Scan for the cell matching the given text and deliver its (x, y) coordinate at center. 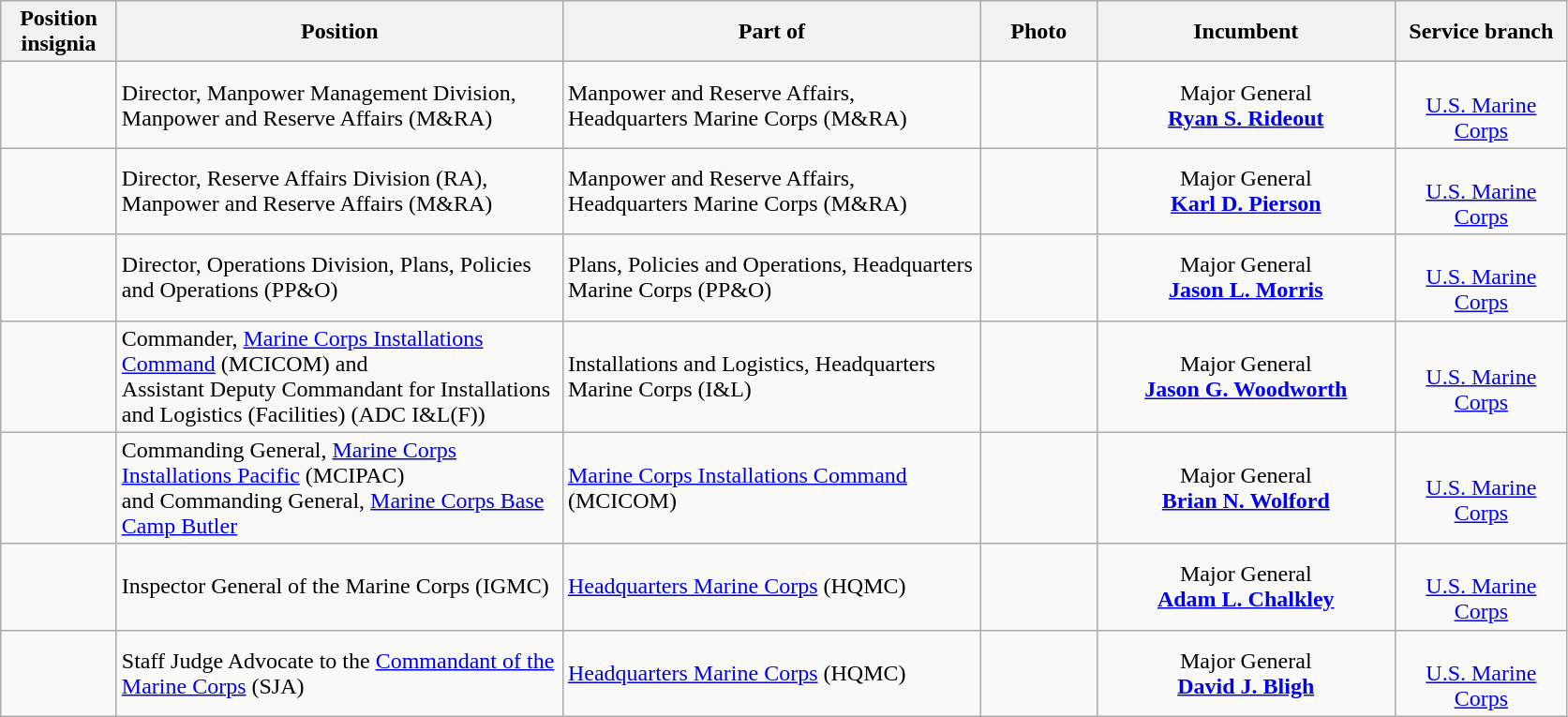
Photo (1038, 32)
Inspector General of the Marine Corps (IGMC) (339, 587)
Director, Reserve Affairs Division (RA), Manpower and Reserve Affairs (M&RA) (339, 191)
Commanding General, Marine Corps Installations Pacific (MCIPAC)and Commanding General, Marine Corps Base Camp Butler (339, 487)
Service branch (1482, 32)
Major GeneralKarl D. Pierson (1247, 191)
Director, Operations Division, Plans, Policies and Operations (PP&O) (339, 277)
Part of (771, 32)
Plans, Policies and Operations, Headquarters Marine Corps (PP&O) (771, 277)
Commander, Marine Corps Installations Command (MCICOM) andAssistant Deputy Commandant for Installations and Logistics (Facilities) (ADC I&L(F)) (339, 377)
Major GeneralRyan S. Rideout (1247, 105)
Major GeneralDavid J. Bligh (1247, 673)
Director, Manpower Management Division, Manpower and Reserve Affairs (M&RA) (339, 105)
Installations and Logistics, Headquarters Marine Corps (I&L) (771, 377)
Major GeneralJason G. Woodworth (1247, 377)
Staff Judge Advocate to the Commandant of the Marine Corps (SJA) (339, 673)
Position insignia (59, 32)
Major GeneralBrian N. Wolford (1247, 487)
Marine Corps Installations Command (MCICOM) (771, 487)
Major GeneralJason L. Morris (1247, 277)
Major GeneralAdam L. Chalkley (1247, 587)
Incumbent (1247, 32)
Position (339, 32)
